Return (X, Y) of the center of cell containing provided text 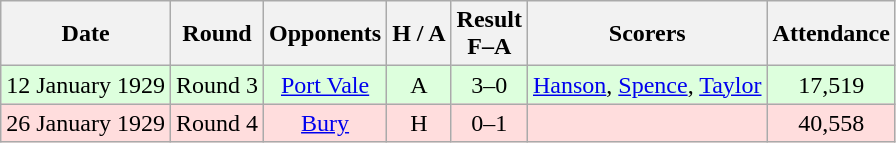
Round (216, 34)
Port Vale (326, 85)
H (419, 123)
26 January 1929 (86, 123)
Round 3 (216, 85)
Round 4 (216, 123)
H / A (419, 34)
3–0 (489, 85)
40,558 (831, 123)
A (419, 85)
Scorers (647, 34)
17,519 (831, 85)
Date (86, 34)
Bury (326, 123)
ResultF–A (489, 34)
Attendance (831, 34)
12 January 1929 (86, 85)
0–1 (489, 123)
Opponents (326, 34)
Hanson, Spence, Taylor (647, 85)
